Detect which cell encompasses the target text, then output its (x, y) center coordinate. 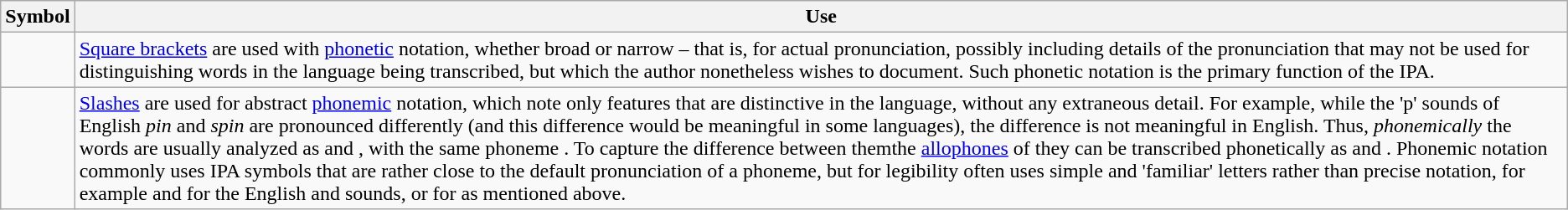
Symbol (38, 17)
Use (821, 17)
